Return [X, Y] of the center of cell containing provided text 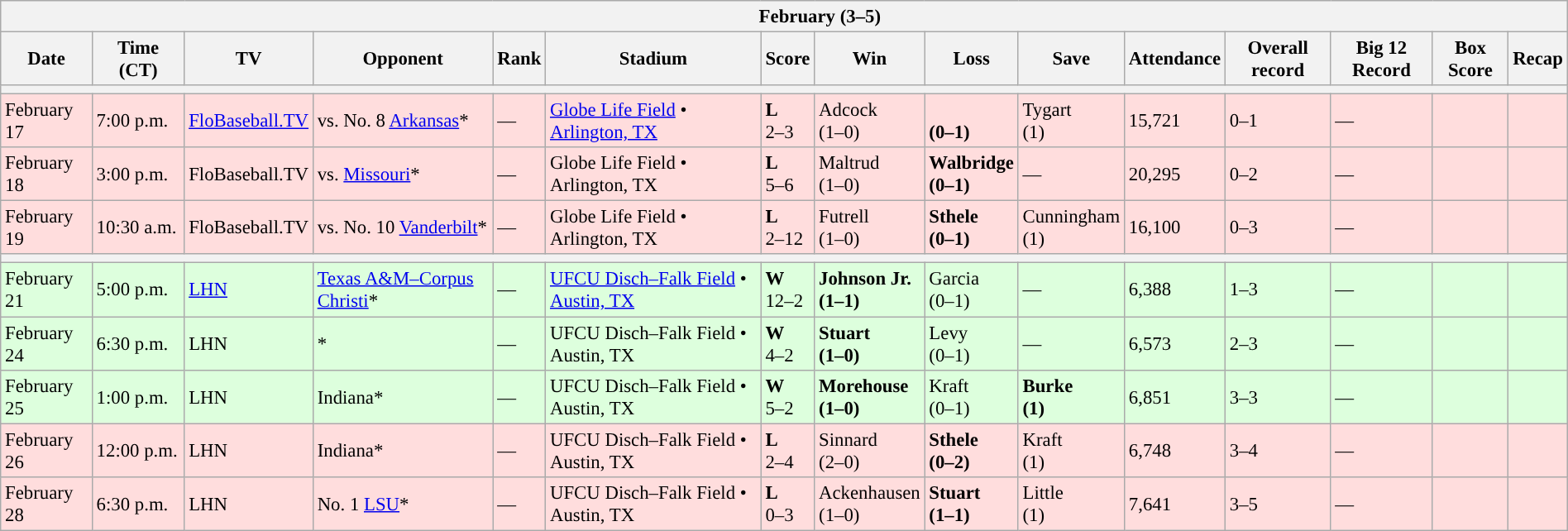
vs. No. 8 Arkansas* [403, 121]
W12–2 [787, 289]
3:00 p.m. [138, 174]
February (3–5) [784, 17]
Burke(1) [1071, 397]
No. 1 LSU* [403, 503]
TV [249, 58]
0–2 [1277, 174]
3–3 [1277, 397]
Morehouse(1–0) [870, 397]
7,641 [1174, 503]
Sinnard(2–0) [870, 450]
Maltrud(1–0) [870, 174]
Sthele(0–2) [971, 450]
Kraft(1) [1071, 450]
16,100 [1174, 228]
W5–2 [787, 397]
Recap [1538, 58]
February 17 [46, 121]
Win [870, 58]
Ackenhausen(1–0) [870, 503]
Save [1071, 58]
6,388 [1174, 289]
1:00 p.m. [138, 397]
3–4 [1277, 450]
10:30 a.m. [138, 228]
0–3 [1277, 228]
Opponent [403, 58]
L0–3 [787, 503]
Futrell(1–0) [870, 228]
W4–2 [787, 342]
7:00 p.m. [138, 121]
12:00 p.m. [138, 450]
Loss [971, 58]
5:00 p.m. [138, 289]
2–3 [1277, 342]
(0–1) [971, 121]
L2–4 [787, 450]
Johnson Jr.(1–1) [870, 289]
Tygart(1) [1071, 121]
Sthele(0–1) [971, 228]
* [403, 342]
L5–6 [787, 174]
February 18 [46, 174]
L2–12 [787, 228]
Kraft(0–1) [971, 397]
L2–3 [787, 121]
Little(1) [1071, 503]
February 26 [46, 450]
Attendance [1174, 58]
1–3 [1277, 289]
February 28 [46, 503]
6,573 [1174, 342]
vs. No. 10 Vanderbilt* [403, 228]
vs. Missouri* [403, 174]
Stuart(1–0) [870, 342]
6,851 [1174, 397]
February 25 [46, 397]
15,721 [1174, 121]
Stadium [653, 58]
0–1 [1277, 121]
Rank [519, 58]
Big 12 Record [1381, 58]
Cunningham(1) [1071, 228]
Walbridge(0–1) [971, 174]
Stuart(1–1) [971, 503]
20,295 [1174, 174]
February 21 [46, 289]
February 24 [46, 342]
Score [787, 58]
Garcia(0–1) [971, 289]
Levy(0–1) [971, 342]
3–5 [1277, 503]
Adcock(1–0) [870, 121]
Box Score [1470, 58]
Overall record [1277, 58]
Date [46, 58]
Time (CT) [138, 58]
February 19 [46, 228]
Texas A&M–Corpus Christi* [403, 289]
6,748 [1174, 450]
